Detect which cell encompasses the target text, then output its [x, y] center coordinate. 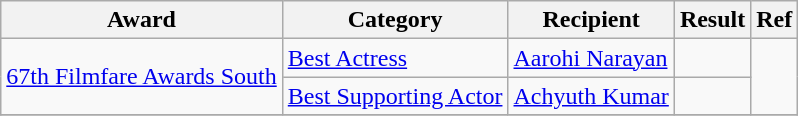
Ref [774, 20]
67th Filmfare Awards South [142, 77]
Aarohi Narayan [591, 58]
Achyuth Kumar [591, 96]
Best Supporting Actor [395, 96]
Category [395, 20]
Recipient [591, 20]
Award [142, 20]
Best Actress [395, 58]
Result [712, 20]
